Locate the cell with the specified text and output its (X, Y) center coordinate. 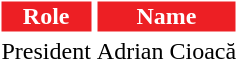
Role (46, 16)
Name (166, 16)
